Extract the (X, Y) coordinate from the center of the cell holding the provided text.  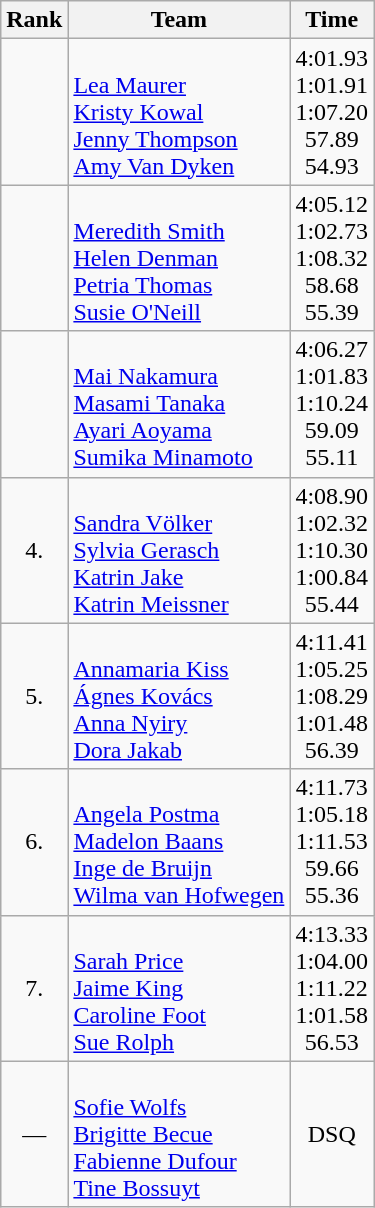
7. (34, 988)
Time (332, 20)
DSQ (332, 1134)
— (34, 1134)
4:05.121:02.731:08.3258.6855.39 (332, 258)
4:11.731:05.181:11.5359.6655.36 (332, 842)
4:13.331:04.001:11.221:01.5856.53 (332, 988)
Mai NakamuraMasami TanakaAyari AoyamaSumika Minamoto (179, 404)
5. (34, 696)
Angela PostmaMadelon BaansInge de BruijnWilma van Hofwegen (179, 842)
6. (34, 842)
4:01.931:01.911:07.2057.8954.93 (332, 112)
4:06.271:01.831:10.2459.0955.11 (332, 404)
Annamaria KissÁgnes KovácsAnna NyiryDora Jakab (179, 696)
4:08.901:02.321:10.301:00.8455.44 (332, 550)
Team (179, 20)
Sarah PriceJaime KingCaroline FootSue Rolph (179, 988)
4. (34, 550)
Sofie WolfsBrigitte BecueFabienne DufourTine Bossuyt (179, 1134)
Sandra VölkerSylvia GeraschKatrin JakeKatrin Meissner (179, 550)
Meredith SmithHelen DenmanPetria ThomasSusie O'Neill (179, 258)
4:11.411:05.251:08.291:01.4856.39 (332, 696)
Rank (34, 20)
Lea MaurerKristy KowalJenny ThompsonAmy Van Dyken (179, 112)
